Extract the (X, Y) coordinate from the center of the cell holding the provided text.  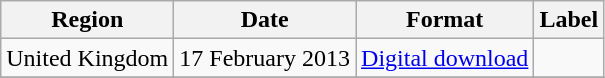
Label (569, 20)
17 February 2013 (265, 58)
Digital download (445, 58)
United Kingdom (88, 58)
Date (265, 20)
Format (445, 20)
Region (88, 20)
